Extract the [x, y] coordinate from the center of the cell holding the provided text.  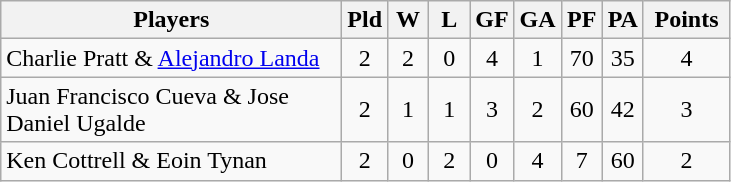
PF [582, 20]
L [450, 20]
Pld [365, 20]
PA [622, 20]
Charlie Pratt & Alejandro Landa [172, 58]
Points [686, 20]
Juan Francisco Cueva & Jose Daniel Ugalde [172, 110]
GA [538, 20]
42 [622, 110]
GF [492, 20]
7 [582, 161]
35 [622, 58]
W [408, 20]
Players [172, 20]
Ken Cottrell & Eoin Tynan [172, 161]
70 [582, 58]
